Capture the cell that displays the provided text and extract its [X, Y] central coordinate. 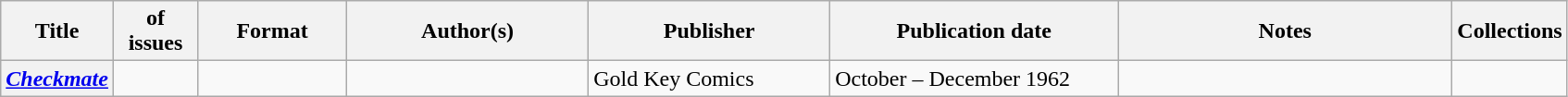
Publisher [709, 31]
Gold Key Comics [709, 79]
Format [272, 31]
Collections [1510, 31]
October – December 1962 [974, 79]
Title [57, 31]
Checkmate [57, 79]
Author(s) [468, 31]
Notes [1285, 31]
of issues [156, 31]
Publication date [974, 31]
